From the cell containing the given text, extract its center point as (x, y) coordinate. 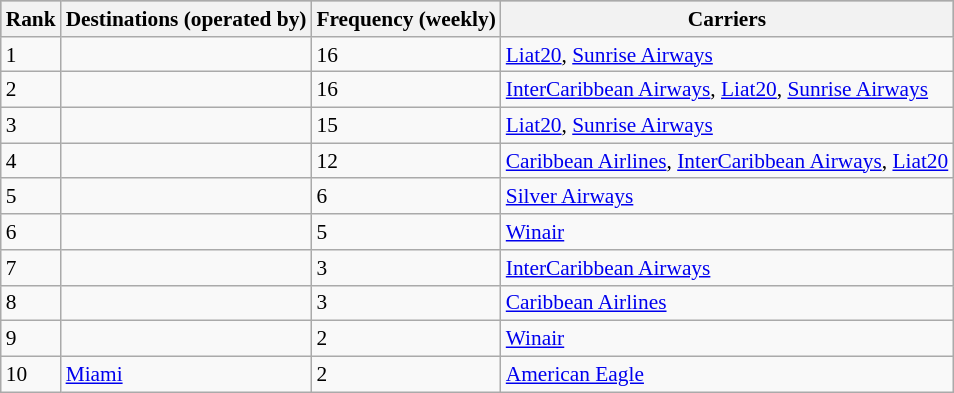
9 (31, 339)
American Eagle (727, 374)
Frequency (weekly) (406, 19)
Destinations (operated by) (186, 19)
Rank (31, 19)
10 (31, 374)
Carriers (727, 19)
Miami (186, 374)
8 (31, 303)
InterCaribbean Airways, Liat20, Sunrise Airways (727, 90)
7 (31, 268)
12 (406, 161)
InterCaribbean Airways (727, 268)
Caribbean Airlines, InterCaribbean Airways, Liat20 (727, 161)
Silver Airways (727, 197)
4 (31, 161)
15 (406, 126)
Caribbean Airlines (727, 303)
1 (31, 55)
